Return (x, y) of the center of cell containing provided text 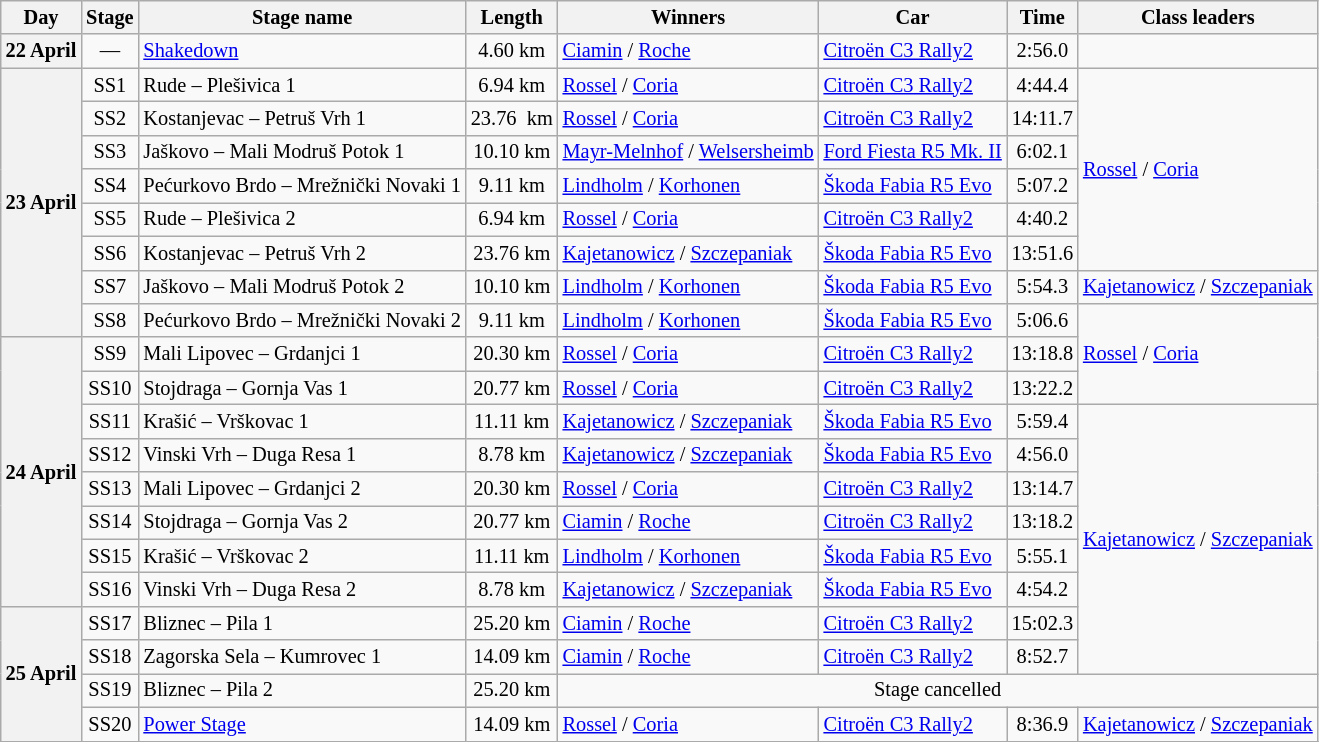
SS6 (110, 253)
Mali Lipovec – Grdanjci 1 (302, 354)
Day (41, 17)
Power Stage (302, 724)
5:59.4 (1042, 421)
Krašić – Vrškovac 1 (302, 421)
Class leaders (1198, 17)
Rude – Plešivica 1 (302, 85)
14:11.7 (1042, 118)
Pećurkovo Brdo – Mrežnički Novaki 2 (302, 320)
Ford Fiesta R5 Mk. II (913, 152)
5:06.6 (1042, 320)
Zagorska Sela – Kumrovec 1 (302, 657)
8:52.7 (1042, 657)
13:51.6 (1042, 253)
8:36.9 (1042, 724)
SS8 (110, 320)
SS15 (110, 556)
Bliznec – Pila 1 (302, 623)
SS20 (110, 724)
25 April (41, 674)
22 April (41, 51)
SS17 (110, 623)
13:22.2 (1042, 388)
SS14 (110, 522)
SS13 (110, 489)
Stage (110, 17)
Stage cancelled (938, 690)
SS11 (110, 421)
Length (512, 17)
Kostanjevac – Petruš Vrh 1 (302, 118)
Stojdraga – Gornja Vas 2 (302, 522)
Rude – Plešivica 2 (302, 219)
13:18.8 (1042, 354)
Krašić – Vrškovac 2 (302, 556)
4:44.4 (1042, 85)
4:40.2 (1042, 219)
SS12 (110, 455)
4:56.0 (1042, 455)
SS10 (110, 388)
Time (1042, 17)
5:55.1 (1042, 556)
Shakedown (302, 51)
SS16 (110, 589)
SS1 (110, 85)
5:07.2 (1042, 186)
Winners (688, 17)
SS9 (110, 354)
24 April (41, 472)
SS2 (110, 118)
13:14.7 (1042, 489)
SS7 (110, 287)
13:18.2 (1042, 522)
SS19 (110, 690)
23 April (41, 202)
4:54.2 (1042, 589)
Kostanjevac – Petruš Vrh 2 (302, 253)
Jaškovo – Mali Modruš Potok 1 (302, 152)
Mali Lipovec – Grdanjci 2 (302, 489)
Stojdraga – Gornja Vas 1 (302, 388)
Mayr-Melnhof / Welsersheimb (688, 152)
Vinski Vrh – Duga Resa 1 (302, 455)
6:02.1 (1042, 152)
5:54.3 (1042, 287)
Stage name (302, 17)
SS4 (110, 186)
2:56.0 (1042, 51)
Car (913, 17)
SS18 (110, 657)
Pećurkovo Brdo – Mrežnički Novaki 1 (302, 186)
SS3 (110, 152)
15:02.3 (1042, 623)
SS5 (110, 219)
Jaškovo – Mali Modruš Potok 2 (302, 287)
4.60 km (512, 51)
— (110, 51)
Vinski Vrh – Duga Resa 2 (302, 589)
Bliznec – Pila 2 (302, 690)
